Scan for the cell matching the given text and deliver its (X, Y) coordinate at center. 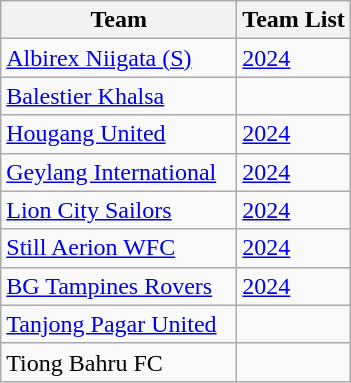
Team (119, 20)
Lion City Sailors (119, 210)
BG Tampines Rovers (119, 286)
Geylang International (119, 172)
Tanjong Pagar United (119, 324)
Still Aerion WFC (119, 248)
Albirex Niigata (S) (119, 58)
Hougang United (119, 134)
Team List (294, 20)
Balestier Khalsa (119, 96)
Tiong Bahru FC (119, 362)
